Extract the [X, Y] coordinate from the center of the cell holding the provided text.  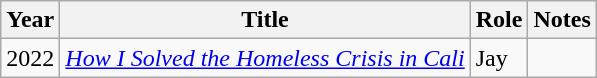
Notes [562, 20]
Year [30, 20]
How I Solved the Homeless Crisis in Cali [265, 58]
Title [265, 20]
2022 [30, 58]
Role [499, 20]
Jay [499, 58]
